Find where the given text appears and provide that cell's center as (X, Y) coordinate. 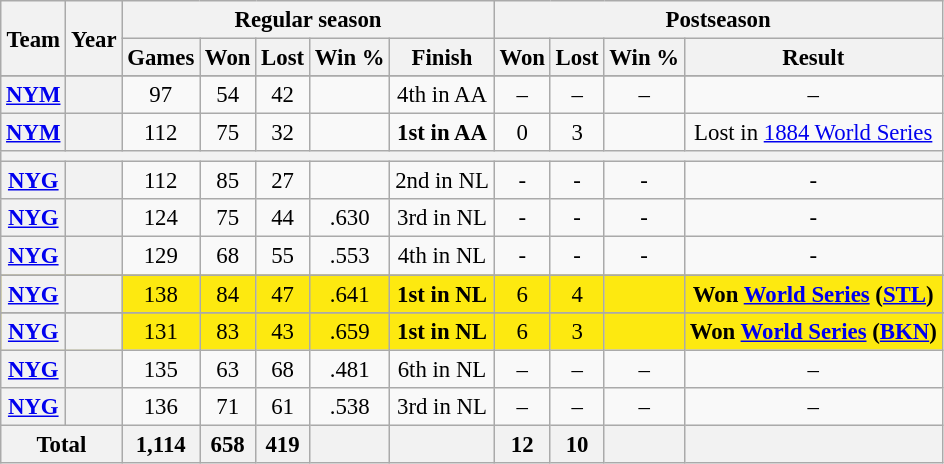
83 (228, 331)
Games (161, 58)
Team (34, 38)
129 (161, 256)
135 (161, 369)
.630 (349, 219)
63 (228, 369)
54 (228, 95)
10 (577, 444)
1st in AA (442, 133)
43 (283, 331)
138 (161, 294)
44 (283, 219)
131 (161, 331)
55 (283, 256)
124 (161, 219)
97 (161, 95)
658 (228, 444)
12 (522, 444)
1,114 (161, 444)
Won World Series (STL) (813, 294)
Finish (442, 58)
32 (283, 133)
0 (522, 133)
.659 (349, 331)
.481 (349, 369)
.641 (349, 294)
.553 (349, 256)
42 (283, 95)
2nd in NL (442, 181)
Won World Series (BKN) (813, 331)
6th in NL (442, 369)
419 (283, 444)
71 (228, 406)
Lost in 1884 World Series (813, 133)
85 (228, 181)
136 (161, 406)
Total (62, 444)
27 (283, 181)
84 (228, 294)
47 (283, 294)
4th in NL (442, 256)
Postseason (718, 20)
Regular season (308, 20)
61 (283, 406)
Year (94, 38)
4th in AA (442, 95)
Result (813, 58)
4 (577, 294)
.538 (349, 406)
